Scan for the cell matching the given text and deliver its [X, Y] coordinate at center. 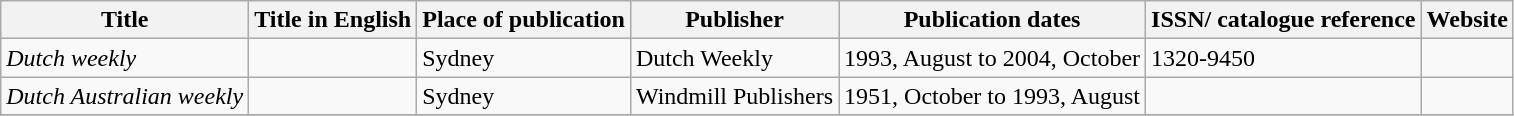
Publisher [734, 20]
1320-9450 [1284, 58]
Publication dates [992, 20]
Place of publication [524, 20]
1993, August to 2004, October [992, 58]
Dutch weekly [125, 58]
Dutch Australian weekly [125, 96]
Website [1467, 20]
1951, October to 1993, August [992, 96]
ISSN/ catalogue reference [1284, 20]
Windmill Publishers [734, 96]
Dutch Weekly [734, 58]
Title in English [333, 20]
Title [125, 20]
